Output the (X, Y) coordinate of the center of the cell containing the given text.  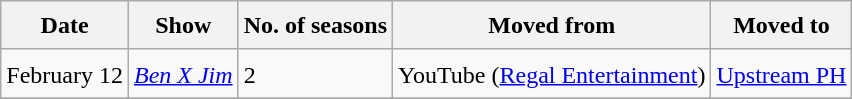
Show (183, 26)
2 (315, 74)
February 12 (65, 74)
Ben X Jim (183, 74)
Date (65, 26)
Upstream PH (782, 74)
No. of seasons (315, 26)
YouTube (Regal Entertainment) (552, 74)
Moved to (782, 26)
Moved from (552, 26)
